Extract the (x, y) coordinate from the center of the cell holding the provided text.  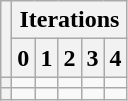
Iterations (70, 20)
1 (46, 58)
0 (24, 58)
2 (70, 58)
4 (116, 58)
3 (92, 58)
